Return the [x, y] coordinate for the center point of the cell that contains the specified text.  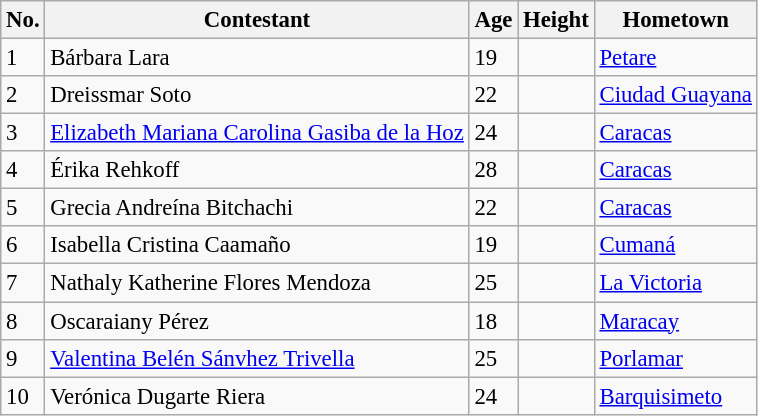
18 [494, 321]
Grecia Andreína Bitchachi [257, 208]
Maracay [676, 321]
6 [23, 245]
La Victoria [676, 283]
Age [494, 20]
3 [23, 133]
Cumaná [676, 245]
Ciudad Guayana [676, 95]
Valentina Belén Sánvhez Trivella [257, 358]
28 [494, 170]
5 [23, 208]
7 [23, 283]
No. [23, 20]
1 [23, 58]
10 [23, 396]
Barquisimeto [676, 396]
Isabella Cristina Caamaño [257, 245]
Hometown [676, 20]
Nathaly Katherine Flores Mendoza [257, 283]
Elizabeth Mariana Carolina Gasiba de la Hoz [257, 133]
Bárbara Lara [257, 58]
Verónica Dugarte Riera [257, 396]
4 [23, 170]
Oscaraiany Pérez [257, 321]
Porlamar [676, 358]
9 [23, 358]
Dreissmar Soto [257, 95]
2 [23, 95]
Height [556, 20]
8 [23, 321]
Érika Rehkoff [257, 170]
Contestant [257, 20]
Petare [676, 58]
